Determine the (X, Y) coordinate at the center of the cell enclosing the given text.  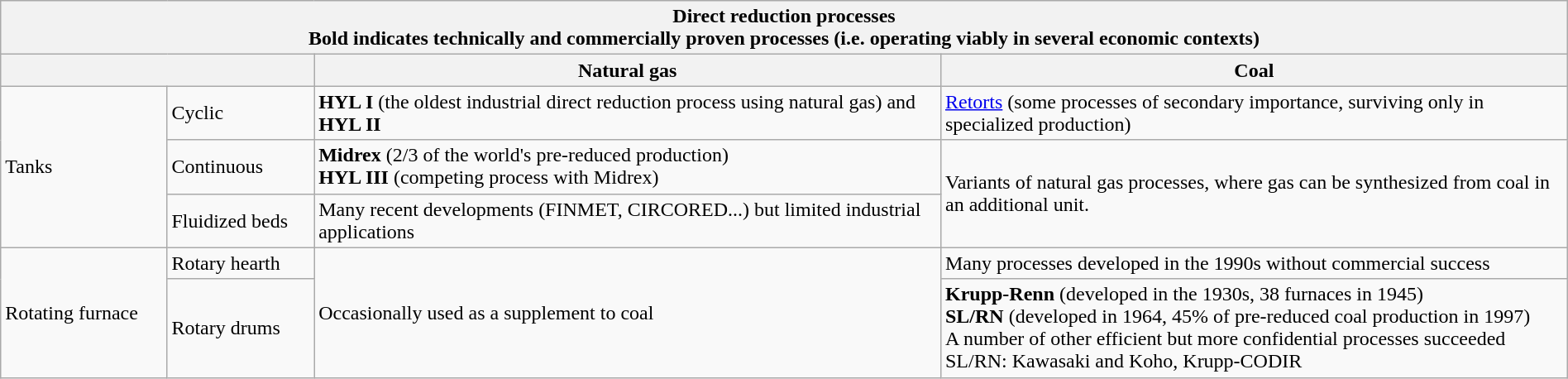
Cyclic (241, 113)
Rotary hearth (241, 263)
Many recent developments (FINMET, CIRCORED...) but limited industrial applications (628, 220)
Natural gas (628, 70)
Coal (1254, 70)
Tanks (84, 167)
Rotary drums (241, 328)
Direct reduction processesBold indicates technically and commercially proven processes (i.e. operating viably in several economic contexts) (784, 28)
Continuous (241, 167)
Variants of natural gas processes, where gas can be synthesized from coal in an additional unit. (1254, 194)
Many processes developed in the 1990s without commercial success (1254, 263)
Fluidized beds (241, 220)
HYL I (the oldest industrial direct reduction process using natural gas) and HYL II (628, 113)
Midrex (2/3 of the world's pre-reduced production)HYL III (competing process with Midrex) (628, 167)
Rotating furnace (84, 313)
Occasionally used as a supplement to coal (628, 313)
Retorts (some processes of secondary importance, surviving only in specialized production) (1254, 113)
